Capture the cell that displays the provided text and extract its (x, y) central coordinate. 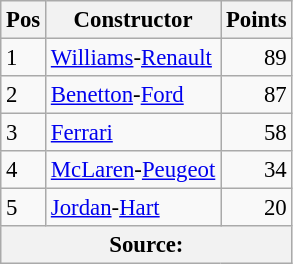
Constructor (134, 20)
Points (256, 20)
Williams-Renault (134, 58)
Jordan-Hart (134, 208)
34 (256, 170)
Pos (24, 20)
Source: (146, 245)
4 (24, 170)
McLaren-Peugeot (134, 170)
3 (24, 133)
20 (256, 208)
87 (256, 95)
Ferrari (134, 133)
1 (24, 58)
58 (256, 133)
5 (24, 208)
Benetton-Ford (134, 95)
89 (256, 58)
2 (24, 95)
